Pinpoint the cell where the given text exists, returning its (x, y) midpoint coordinate. 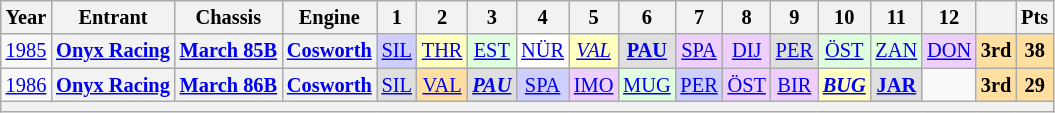
Engine (330, 17)
EST (492, 51)
9 (794, 17)
MUG (646, 85)
1986 (26, 85)
12 (949, 17)
1985 (26, 51)
7 (700, 17)
JAR (897, 85)
2 (442, 17)
6 (646, 17)
29 (1034, 85)
1 (397, 17)
March 85B (228, 51)
IMO (594, 85)
DON (949, 51)
8 (747, 17)
March 86B (228, 85)
Entrant (113, 17)
11 (897, 17)
Pts (1034, 17)
DIJ (747, 51)
38 (1034, 51)
5 (594, 17)
10 (844, 17)
ZAN (897, 51)
Year (26, 17)
BUG (844, 85)
THR (442, 51)
4 (542, 17)
3 (492, 17)
NÜR (542, 51)
Chassis (228, 17)
BIR (794, 85)
